Pinpoint the cell where the given text exists, returning its [X, Y] midpoint coordinate. 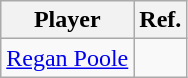
Ref. [160, 20]
Regan Poole [68, 58]
Player [68, 20]
